Return the [X, Y] coordinate for the center point of the cell that contains the specified text.  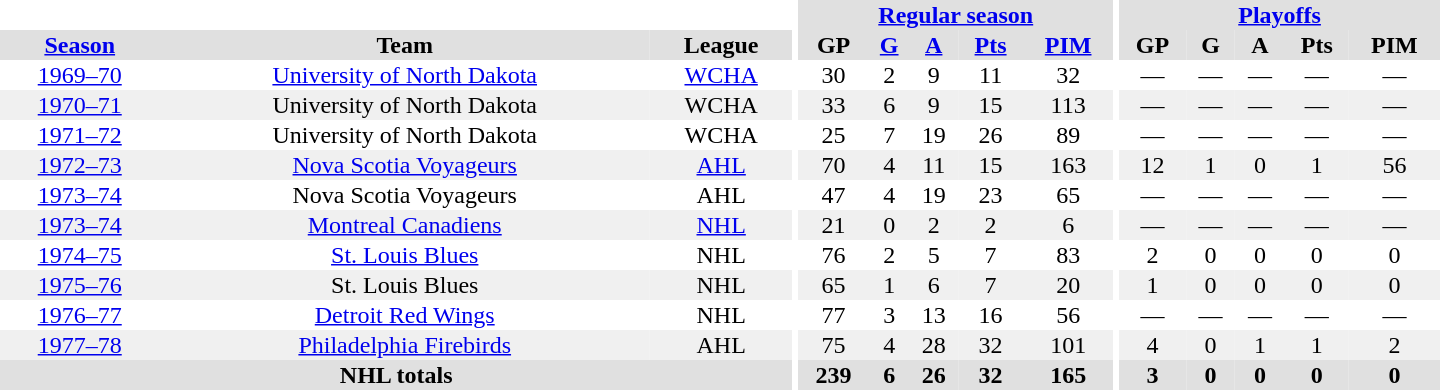
239 [834, 375]
101 [1068, 345]
113 [1068, 105]
1975–76 [80, 285]
Season [80, 45]
League [721, 45]
Montreal Canadiens [404, 225]
89 [1068, 135]
165 [1068, 375]
70 [834, 165]
1976–77 [80, 315]
30 [834, 75]
83 [1068, 255]
1970–71 [80, 105]
1972–73 [80, 165]
75 [834, 345]
23 [991, 195]
76 [834, 255]
20 [1068, 285]
Team [404, 45]
28 [934, 345]
Philadelphia Firebirds [404, 345]
16 [991, 315]
Regular season [956, 15]
25 [834, 135]
1969–70 [80, 75]
33 [834, 105]
5 [934, 255]
12 [1152, 165]
1971–72 [80, 135]
163 [1068, 165]
Playoffs [1280, 15]
47 [834, 195]
21 [834, 225]
77 [834, 315]
1974–75 [80, 255]
Detroit Red Wings [404, 315]
1977–78 [80, 345]
NHL totals [396, 375]
13 [934, 315]
